Return [X, Y] of the center of cell containing provided text 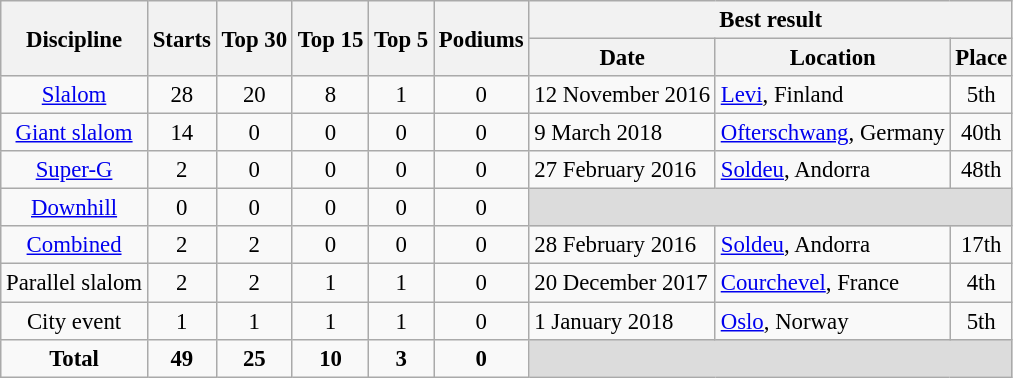
20 December 2017 [622, 283]
Parallel slalom [74, 283]
20 [254, 95]
Combined [74, 245]
Levi, Finland [832, 95]
Oslo, Norway [832, 321]
8 [330, 95]
17th [981, 245]
Slalom [74, 95]
Podiums [482, 38]
28 February 2016 [622, 245]
Giant slalom [74, 133]
1 January 2018 [622, 321]
28 [182, 95]
Courchevel, France [832, 283]
City event [74, 321]
Total [74, 358]
Ofterschwang, Germany [832, 133]
12 November 2016 [622, 95]
Date [622, 58]
48th [981, 170]
3 [402, 358]
Top 30 [254, 38]
Starts [182, 38]
Place [981, 58]
Location [832, 58]
Downhill [74, 208]
Top 5 [402, 38]
Best result [770, 20]
49 [182, 358]
Discipline [74, 38]
10 [330, 358]
Top 15 [330, 38]
40th [981, 133]
25 [254, 358]
Super-G [74, 170]
9 March 2018 [622, 133]
27 February 2016 [622, 170]
4th [981, 283]
14 [182, 133]
